Locate the cell with the specified text and output its [x, y] center coordinate. 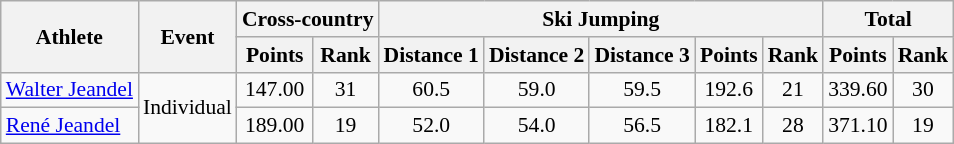
31 [346, 90]
189.00 [275, 126]
54.0 [536, 126]
Event [188, 36]
59.0 [536, 90]
Walter Jeandel [70, 90]
147.00 [275, 90]
59.5 [642, 90]
21 [794, 90]
60.5 [430, 90]
Athlete [70, 36]
René Jeandel [70, 126]
Ski Jumping [600, 19]
Cross-country [308, 19]
28 [794, 126]
52.0 [430, 126]
Distance 2 [536, 55]
339.60 [858, 90]
56.5 [642, 126]
192.6 [729, 90]
371.10 [858, 126]
Distance 1 [430, 55]
Total [888, 19]
182.1 [729, 126]
30 [924, 90]
Individual [188, 108]
Distance 3 [642, 55]
